Search for the cell housing the specified text and yield its (X, Y) center coordinate. 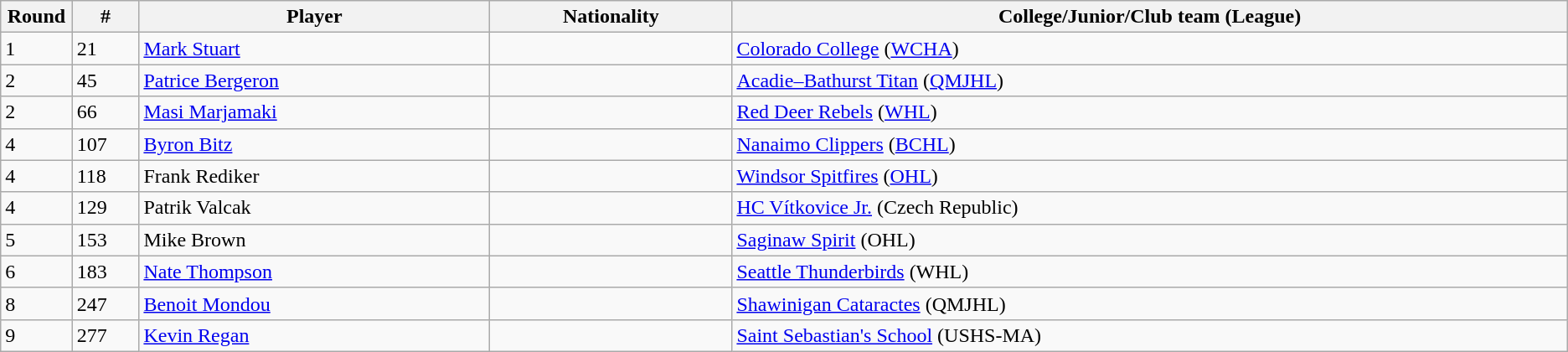
247 (106, 303)
Byron Bitz (315, 144)
153 (106, 240)
Nanaimo Clippers (BCHL) (1149, 144)
8 (37, 303)
Player (315, 17)
277 (106, 335)
66 (106, 112)
Saginaw Spirit (OHL) (1149, 240)
Round (37, 17)
Windsor Spitfires (OHL) (1149, 176)
Patrik Valcak (315, 208)
45 (106, 80)
107 (106, 144)
Patrice Bergeron (315, 80)
College/Junior/Club team (League) (1149, 17)
129 (106, 208)
Mike Brown (315, 240)
183 (106, 272)
Saint Sebastian's School (USHS-MA) (1149, 335)
Acadie–Bathurst Titan (QMJHL) (1149, 80)
Colorado College (WCHA) (1149, 49)
Shawinigan Cataractes (QMJHL) (1149, 303)
1 (37, 49)
Benoit Mondou (315, 303)
21 (106, 49)
118 (106, 176)
Kevin Regan (315, 335)
5 (37, 240)
Mark Stuart (315, 49)
Nationality (611, 17)
Red Deer Rebels (WHL) (1149, 112)
9 (37, 335)
Masi Marjamaki (315, 112)
6 (37, 272)
# (106, 17)
Seattle Thunderbirds (WHL) (1149, 272)
Nate Thompson (315, 272)
HC Vítkovice Jr. (Czech Republic) (1149, 208)
Frank Rediker (315, 176)
